Pinpoint the cell where the given text exists, returning its (X, Y) midpoint coordinate. 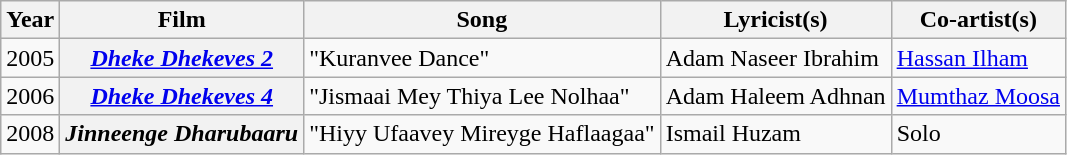
Jinneenge Dharubaaru (182, 134)
"Kuranvee Dance" (482, 58)
Song (482, 20)
Co-artist(s) (978, 20)
Ismail Huzam (776, 134)
Adam Naseer Ibrahim (776, 58)
2006 (30, 96)
Dheke Dhekeves 4 (182, 96)
Year (30, 20)
"Jismaai Mey Thiya Lee Nolhaa" (482, 96)
Lyricist(s) (776, 20)
2005 (30, 58)
"Hiyy Ufaavey Mireyge Haflaagaa" (482, 134)
Solo (978, 134)
2008 (30, 134)
Hassan Ilham (978, 58)
Adam Haleem Adhnan (776, 96)
Dheke Dhekeves 2 (182, 58)
Film (182, 20)
Mumthaz Moosa (978, 96)
